Extract the (x, y) coordinate from the center of the cell holding the provided text.  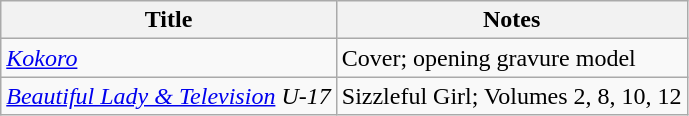
Beautiful Lady & Television U-17 (169, 96)
Kokoro (169, 58)
Cover; opening gravure model (512, 58)
Title (169, 20)
Sizzleful Girl; Volumes 2, 8, 10, 12 (512, 96)
Notes (512, 20)
